Pinpoint the cell where the given text exists, returning its [X, Y] midpoint coordinate. 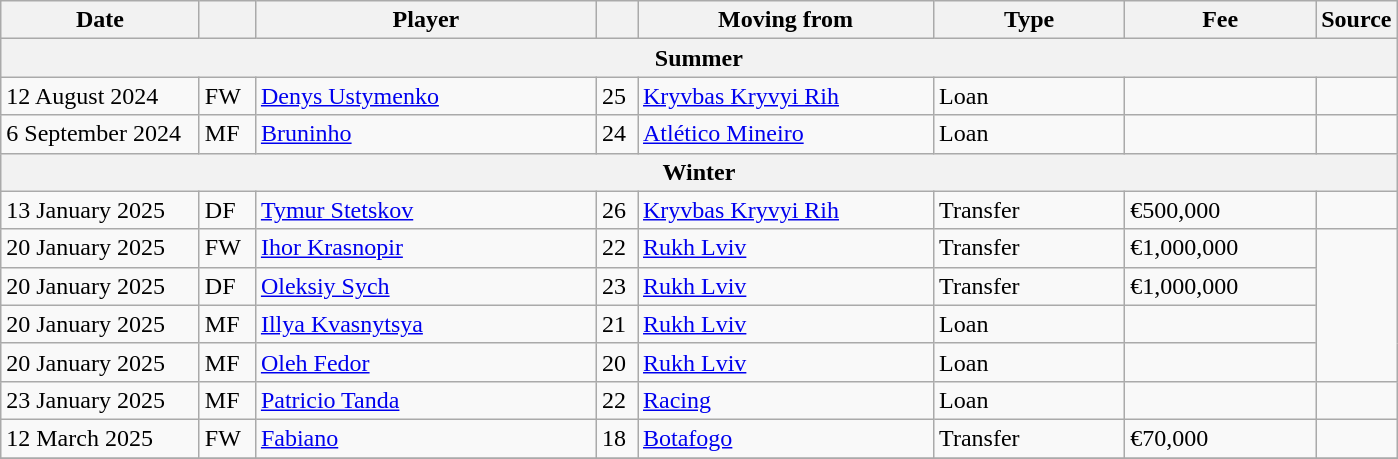
Racing [786, 400]
Tymur Stetskov [426, 210]
18 [616, 438]
Denys Ustymenko [426, 96]
25 [616, 96]
Botafogo [786, 438]
23 [616, 286]
Atlético Mineiro [786, 134]
Bruninho [426, 134]
Fabiano [426, 438]
26 [616, 210]
Oleh Fedor [426, 362]
Summer [699, 58]
Fee [1220, 20]
12 August 2024 [100, 96]
6 September 2024 [100, 134]
13 January 2025 [100, 210]
Moving from [786, 20]
Date [100, 20]
20 [616, 362]
Ihor Krasnopir [426, 248]
12 March 2025 [100, 438]
Source [1356, 20]
Player [426, 20]
24 [616, 134]
23 January 2025 [100, 400]
Winter [699, 172]
Patricio Tanda [426, 400]
€70,000 [1220, 438]
€500,000 [1220, 210]
Illya Kvasnytsya [426, 324]
Type [1030, 20]
21 [616, 324]
Oleksiy Sych [426, 286]
